Identify which cell holds the provided text, then report its (X, Y) central coordinate. 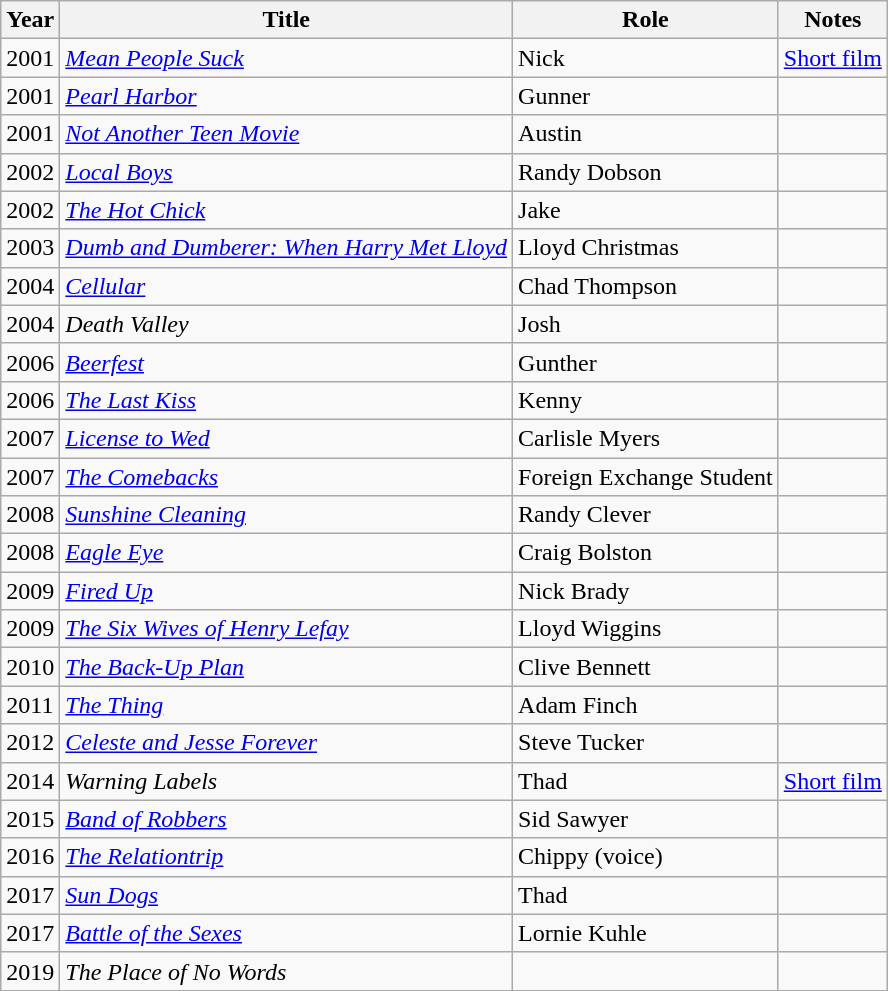
Nick Brady (646, 591)
Carlisle Myers (646, 438)
The Comebacks (286, 477)
2016 (30, 857)
Jake (646, 210)
Notes (832, 20)
Sun Dogs (286, 895)
Chad Thompson (646, 286)
2010 (30, 667)
Lloyd Wiggins (646, 629)
The Thing (286, 705)
2011 (30, 705)
Kenny (646, 400)
Lloyd Christmas (646, 248)
2014 (30, 781)
2015 (30, 819)
Lornie Kuhle (646, 933)
Adam Finch (646, 705)
Randy Clever (646, 515)
Sunshine Cleaning (286, 515)
License to Wed (286, 438)
Austin (646, 134)
The Last Kiss (286, 400)
The Relationtrip (286, 857)
Fired Up (286, 591)
Gunther (646, 362)
The Six Wives of Henry Lefay (286, 629)
2003 (30, 248)
Celeste and Jesse Forever (286, 743)
Gunner (646, 96)
Eagle Eye (286, 553)
Title (286, 20)
Foreign Exchange Student (646, 477)
Dumb and Dumberer: When Harry Met Lloyd (286, 248)
Pearl Harbor (286, 96)
Randy Dobson (646, 172)
Death Valley (286, 324)
Role (646, 20)
The Place of No Words (286, 971)
2012 (30, 743)
Local Boys (286, 172)
Clive Bennett (646, 667)
Josh (646, 324)
Craig Bolston (646, 553)
Nick (646, 58)
Mean People Suck (286, 58)
2019 (30, 971)
Warning Labels (286, 781)
Chippy (voice) (646, 857)
Year (30, 20)
Sid Sawyer (646, 819)
Band of Robbers (286, 819)
Cellular (286, 286)
Beerfest (286, 362)
Not Another Teen Movie (286, 134)
The Back-Up Plan (286, 667)
Steve Tucker (646, 743)
Battle of the Sexes (286, 933)
The Hot Chick (286, 210)
